Find where the given text appears and provide that cell's center as (X, Y) coordinate. 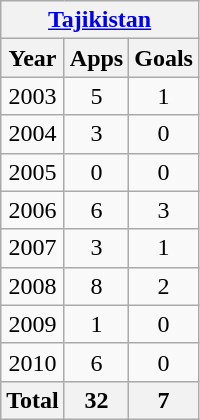
7 (164, 400)
2004 (33, 134)
2 (164, 286)
Goals (164, 58)
Tajikistan (100, 20)
Apps (96, 58)
2009 (33, 324)
2005 (33, 172)
5 (96, 96)
32 (96, 400)
Total (33, 400)
2008 (33, 286)
2007 (33, 248)
2003 (33, 96)
2010 (33, 362)
2006 (33, 210)
8 (96, 286)
Year (33, 58)
